Return the (x, y) coordinate for the center point of the cell that contains the specified text.  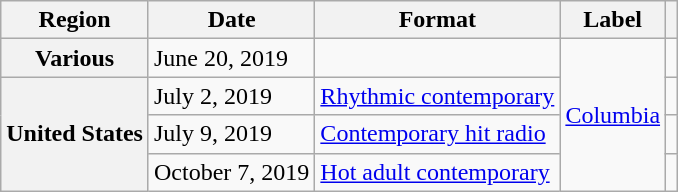
Region (75, 20)
July 2, 2019 (231, 96)
Contemporary hit radio (438, 134)
Hot adult contemporary (438, 172)
Columbia (613, 115)
Various (75, 58)
United States (75, 134)
Label (613, 20)
June 20, 2019 (231, 58)
July 9, 2019 (231, 134)
Date (231, 20)
October 7, 2019 (231, 172)
Rhythmic contemporary (438, 96)
Format (438, 20)
